Capture the cell that displays the provided text and extract its (x, y) central coordinate. 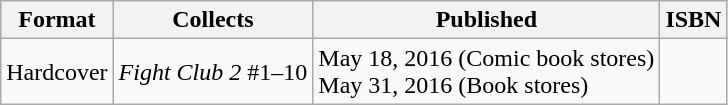
May 18, 2016 (Comic book stores)May 31, 2016 (Book stores) (486, 72)
Published (486, 20)
ISBN (694, 20)
Format (57, 20)
Collects (213, 20)
Hardcover (57, 72)
Fight Club 2 #1–10 (213, 72)
